Provide the [X, Y] coordinate of the cell's center where the given text is located.  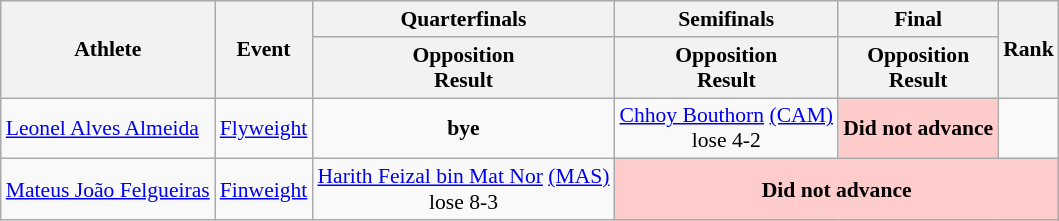
Quarterfinals [463, 19]
Chhoy Bouthorn (CAM)lose 4-2 [727, 128]
Final [918, 19]
Harith Feizal bin Mat Nor (MAS)lose 8-3 [463, 190]
Event [264, 50]
Flyweight [264, 128]
Semifinals [727, 19]
bye [463, 128]
Leonel Alves Almeida [108, 128]
Rank [1028, 50]
Mateus João Felgueiras [108, 190]
Finweight [264, 190]
Athlete [108, 50]
